Output the [X, Y] coordinate of the center of the cell containing the given text.  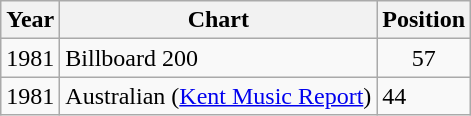
Position [424, 20]
Chart [218, 20]
57 [424, 58]
Year [30, 20]
44 [424, 96]
Billboard 200 [218, 58]
Australian (Kent Music Report) [218, 96]
